Return (X, Y) of the center of cell containing provided text 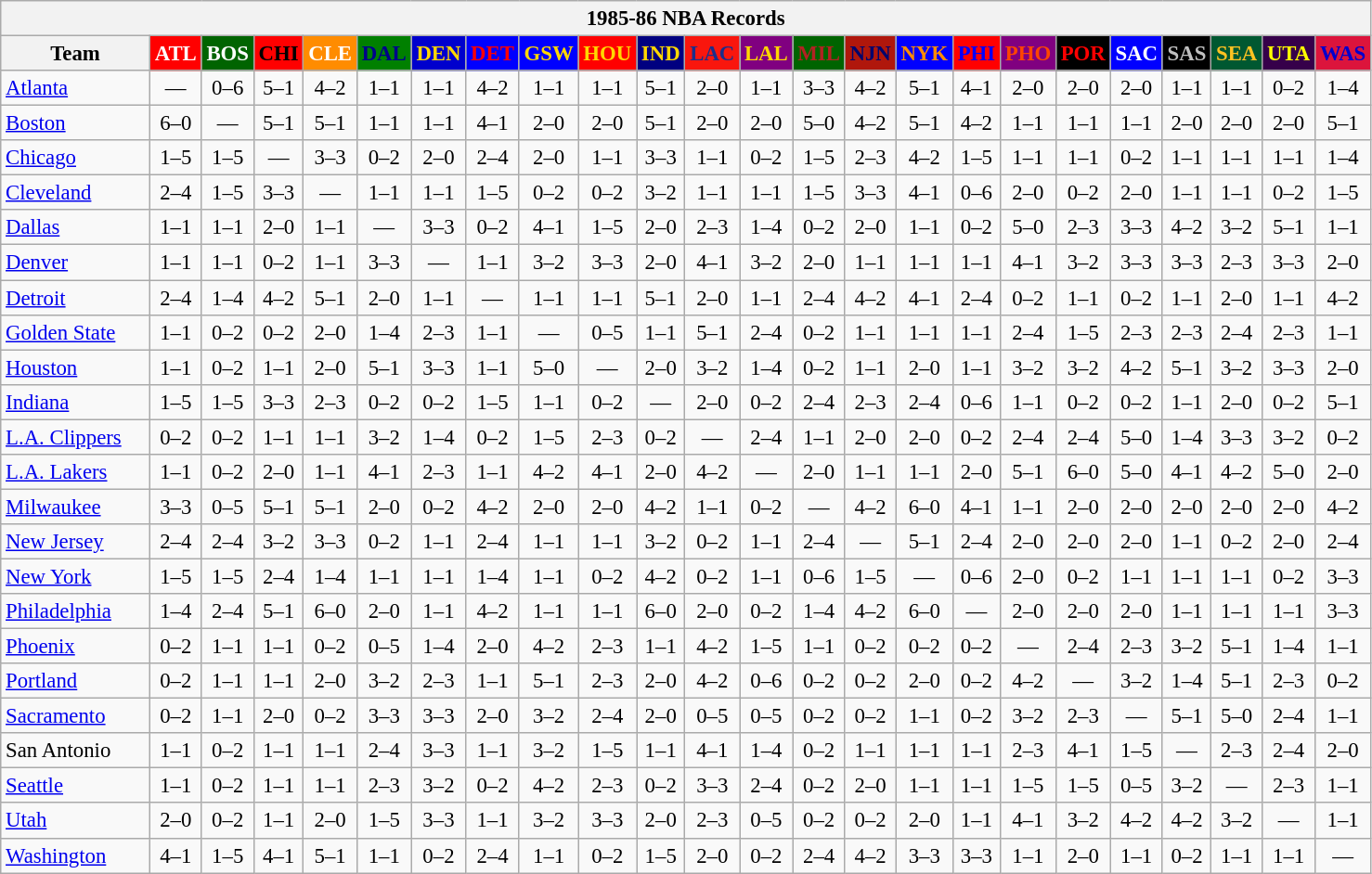
CHI (278, 54)
1985-86 NBA Records (686, 19)
Portland (76, 681)
Washington (76, 855)
PHO (1028, 54)
HOU (607, 54)
San Antonio (76, 751)
Sacramento (76, 716)
Utah (76, 821)
POR (1082, 54)
LAL (767, 54)
DET (492, 54)
Dallas (76, 227)
New Jersey (76, 542)
Houston (76, 367)
Philadelphia (76, 611)
GSW (549, 54)
SEA (1236, 54)
L.A. Lakers (76, 472)
LAC (713, 54)
New York (76, 576)
ATL (175, 54)
Team (76, 54)
BOS (227, 54)
WAS (1343, 54)
Phoenix (76, 647)
Cleveland (76, 193)
Seattle (76, 786)
L.A. Clippers (76, 437)
DAL (384, 54)
Boston (76, 123)
IND (661, 54)
Milwaukee (76, 507)
Golden State (76, 332)
Indiana (76, 402)
Atlanta (76, 88)
NJN (871, 54)
DEN (438, 54)
Denver (76, 263)
SAC (1136, 54)
SAS (1186, 54)
CLE (330, 54)
UTA (1288, 54)
NYK (925, 54)
PHI (977, 54)
Detroit (76, 298)
MIL (819, 54)
Chicago (76, 158)
